Determine the [x, y] coordinate at the center of the cell enclosing the given text.  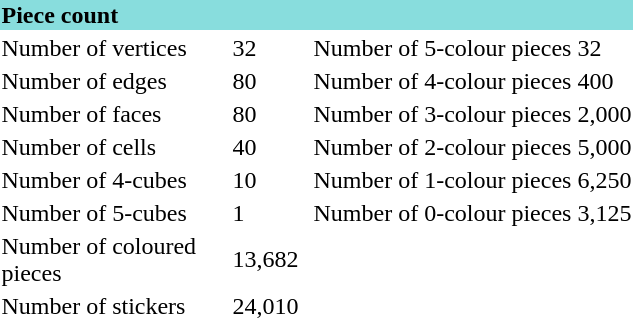
Number of 4-cubes [114, 180]
Number of 3-colour pieces [442, 114]
Number of cells [114, 147]
2,000 [604, 114]
Number of 0-colour pieces [442, 213]
1 [270, 213]
Number of 1-colour pieces [442, 180]
Number of edges [114, 81]
40 [270, 147]
10 [270, 180]
Number of 5-cubes [114, 213]
Number of 5-colour pieces [442, 48]
3,125 [604, 213]
Number of coloured pieces [114, 260]
Number of 4-colour pieces [442, 81]
400 [604, 81]
Number of 2-colour pieces [442, 147]
5,000 [604, 147]
Number of faces [114, 114]
13,682 [270, 260]
Piece count [316, 15]
Number of vertices [114, 48]
6,250 [604, 180]
